Provide the (x, y) coordinate of the cell's center where the given text is located.  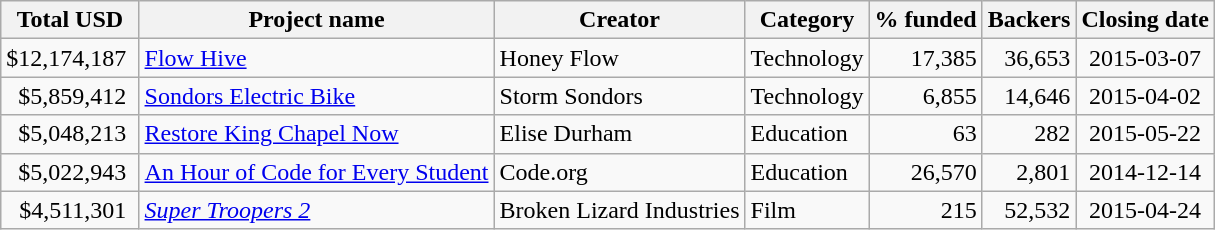
% funded (926, 20)
2015-04-02 (1145, 96)
$5,048,213 (70, 134)
2014-12-14 (1145, 172)
26,570 (926, 172)
Sondors Electric Bike (316, 96)
Creator (620, 20)
Storm Sondors (620, 96)
17,385 (926, 58)
6,855 (926, 96)
282 (1029, 134)
14,646 (1029, 96)
2015-04-24 (1145, 210)
$4,511,301 (70, 210)
36,653 (1029, 58)
Backers (1029, 20)
Project name (316, 20)
Broken Lizard Industries (620, 210)
$12,174,187 (70, 58)
Closing date (1145, 20)
63 (926, 134)
52,532 (1029, 210)
Film (807, 210)
215 (926, 210)
$5,859,412 (70, 96)
Honey Flow (620, 58)
2,801 (1029, 172)
An Hour of Code for Every Student (316, 172)
Flow Hive (316, 58)
Total USD (70, 20)
2015-05-22 (1145, 134)
$5,022,943 (70, 172)
Elise Durham (620, 134)
2015-03-07 (1145, 58)
Code.org (620, 172)
Category (807, 20)
Super Troopers 2 (316, 210)
Restore King Chapel Now (316, 134)
